Locate the cell with the specified text and output its (X, Y) center coordinate. 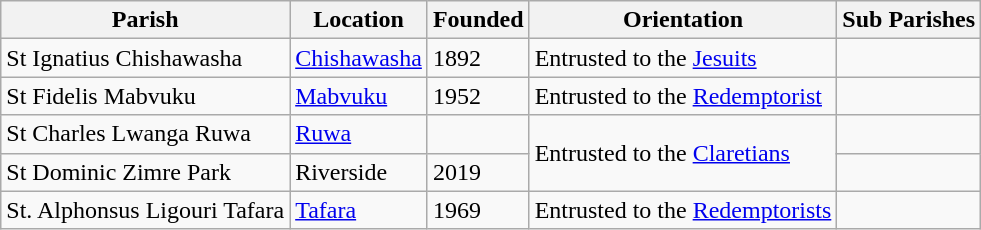
1892 (478, 58)
Sub Parishes (909, 20)
Orientation (683, 20)
Entrusted to the Claretians (683, 153)
St Dominic Zimre Park (146, 172)
1952 (478, 96)
Location (359, 20)
St Fidelis Mabvuku (146, 96)
Entrusted to the Redemptorist (683, 96)
Parish (146, 20)
Entrusted to the Jesuits (683, 58)
Tafara (359, 210)
Entrusted to the Redemptorists (683, 210)
Mabvuku (359, 96)
Chishawasha (359, 58)
Ruwa (359, 134)
2019 (478, 172)
St Ignatius Chishawasha (146, 58)
1969 (478, 210)
St Charles Lwanga Ruwa (146, 134)
Riverside (359, 172)
Founded (478, 20)
St. Alphonsus Ligouri Tafara (146, 210)
